Provide the (x, y) coordinate of the cell's center where the given text is located.  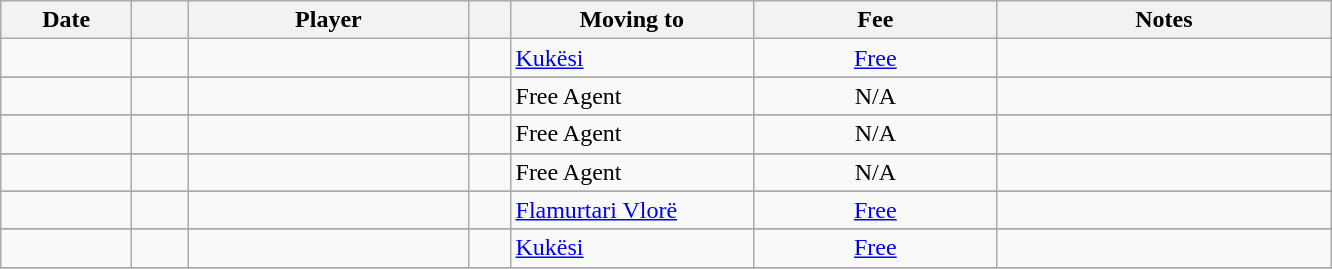
Flamurtari Vlorë (632, 210)
Moving to (632, 20)
Player (328, 20)
Notes (1164, 20)
Fee (876, 20)
Date (66, 20)
